Provide the (X, Y) coordinate of the cell's center where the given text is located.  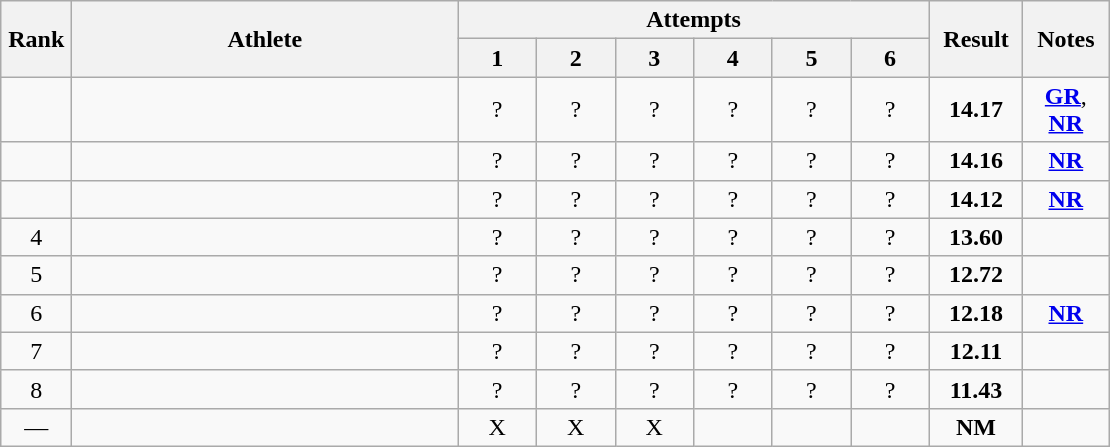
Notes (1066, 39)
14.17 (976, 110)
Athlete (265, 39)
14.12 (976, 199)
GR, NR (1066, 110)
12.11 (976, 351)
11.43 (976, 389)
Rank (36, 39)
13.60 (976, 237)
— (36, 427)
12.72 (976, 275)
3 (654, 58)
12.18 (976, 313)
1 (498, 58)
NM (976, 427)
14.16 (976, 161)
Attempts (694, 20)
8 (36, 389)
Result (976, 39)
2 (576, 58)
7 (36, 351)
